Output the [X, Y] coordinate of the center of the cell containing the given text.  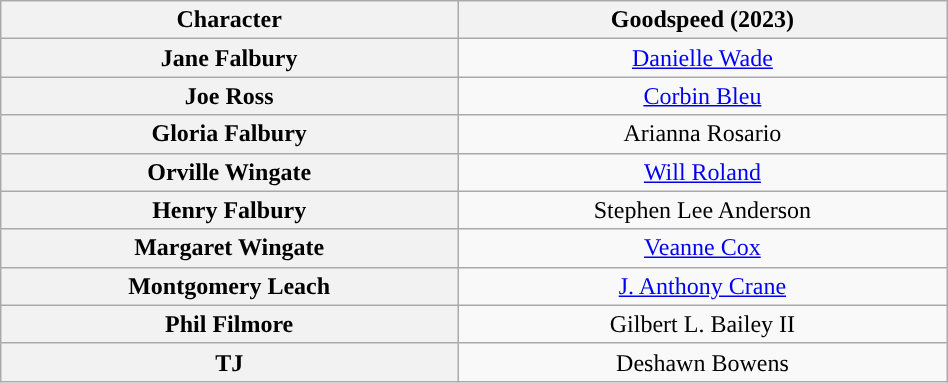
J. Anthony Crane [703, 286]
Veanne Cox [703, 248]
Margaret Wingate [230, 248]
Montgomery Leach [230, 286]
Jane Falbury [230, 58]
Danielle Wade [703, 58]
Gloria Falbury [230, 134]
Character [230, 20]
TJ [230, 362]
Phil Filmore [230, 324]
Gilbert L. Bailey II [703, 324]
Stephen Lee Anderson [703, 210]
Will Roland [703, 172]
Arianna Rosario [703, 134]
Orville Wingate [230, 172]
Goodspeed (2023) [703, 20]
Corbin Bleu [703, 96]
Joe Ross [230, 96]
Deshawn Bowens [703, 362]
Henry Falbury [230, 210]
